Find where the given text appears and provide that cell's center as (x, y) coordinate. 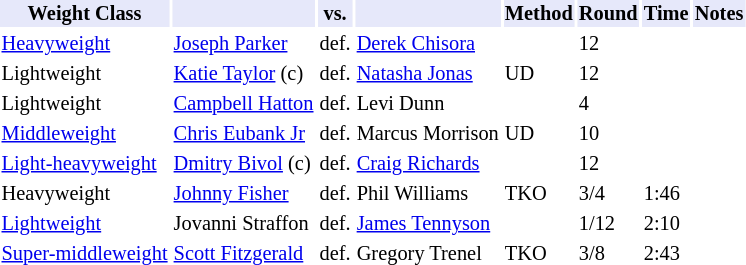
Round (608, 14)
Craig Richards (428, 164)
Method (538, 14)
1:46 (666, 194)
Light-heavyweight (84, 164)
4 (608, 104)
Notes (719, 14)
TKO (538, 194)
Middleweight (84, 134)
Chris Eubank Jr (244, 134)
Johnny Fisher (244, 194)
Weight Class (84, 14)
3/4 (608, 194)
Jovanni Straffon (244, 224)
Phil Williams (428, 194)
Natasha Jonas (428, 74)
vs. (335, 14)
2:10 (666, 224)
Marcus Morrison (428, 134)
Joseph Parker (244, 44)
Time (666, 14)
Katie Taylor (c) (244, 74)
Levi Dunn (428, 104)
James Tennyson (428, 224)
10 (608, 134)
Dmitry Bivol (c) (244, 164)
1/12 (608, 224)
Derek Chisora (428, 44)
Campbell Hatton (244, 104)
